Detect which cell encompasses the target text, then output its [X, Y] center coordinate. 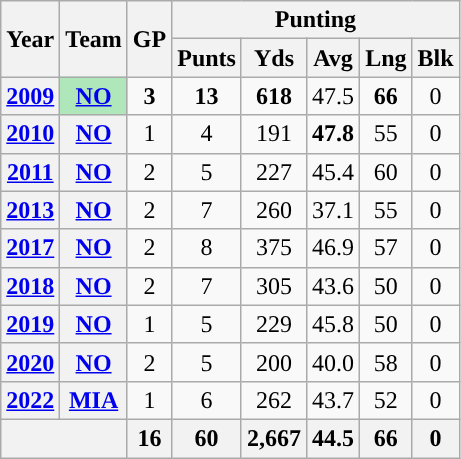
2010 [30, 134]
52 [386, 400]
MIA [94, 400]
40.0 [334, 362]
Year [30, 39]
618 [274, 96]
2019 [30, 324]
58 [386, 362]
3 [149, 96]
6 [207, 400]
2017 [30, 248]
2,667 [274, 438]
Blk [436, 58]
GP [149, 39]
Punting [316, 20]
13 [207, 96]
229 [274, 324]
16 [149, 438]
45.4 [334, 172]
260 [274, 210]
43.6 [334, 286]
8 [207, 248]
191 [274, 134]
57 [386, 248]
262 [274, 400]
2022 [30, 400]
45.8 [334, 324]
2020 [30, 362]
Yds [274, 58]
Lng [386, 58]
Team [94, 39]
37.1 [334, 210]
46.9 [334, 248]
2011 [30, 172]
2018 [30, 286]
227 [274, 172]
4 [207, 134]
Avg [334, 58]
2013 [30, 210]
375 [274, 248]
44.5 [334, 438]
305 [274, 286]
43.7 [334, 400]
47.8 [334, 134]
2009 [30, 96]
Punts [207, 58]
47.5 [334, 96]
200 [274, 362]
